Provide the (X, Y) coordinate of the cell's center where the given text is located.  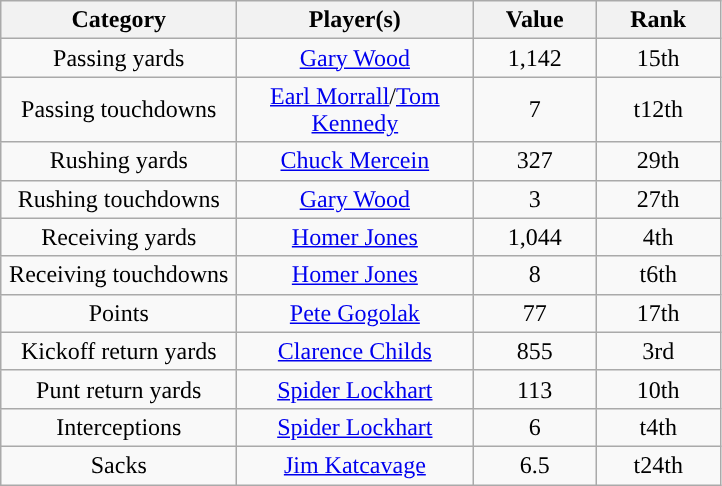
1,142 (535, 58)
t12th (658, 110)
Passing yards (119, 58)
4th (658, 237)
10th (658, 389)
t24th (658, 465)
Kickoff return yards (119, 351)
Points (119, 313)
327 (535, 161)
Receiving touchdowns (119, 275)
Category (119, 20)
Chuck Mercein (355, 161)
29th (658, 161)
17th (658, 313)
Rushing touchdowns (119, 199)
Jim Katcavage (355, 465)
t4th (658, 427)
Earl Morrall/Tom Kennedy (355, 110)
Punt return yards (119, 389)
7 (535, 110)
Pete Gogolak (355, 313)
3rd (658, 351)
Receiving yards (119, 237)
3 (535, 199)
113 (535, 389)
Clarence Childs (355, 351)
8 (535, 275)
27th (658, 199)
Rushing yards (119, 161)
77 (535, 313)
Value (535, 20)
Rank (658, 20)
855 (535, 351)
Sacks (119, 465)
Interceptions (119, 427)
15th (658, 58)
t6th (658, 275)
Passing touchdowns (119, 110)
Player(s) (355, 20)
1,044 (535, 237)
6.5 (535, 465)
6 (535, 427)
